Identify which cell holds the provided text, then report its (X, Y) central coordinate. 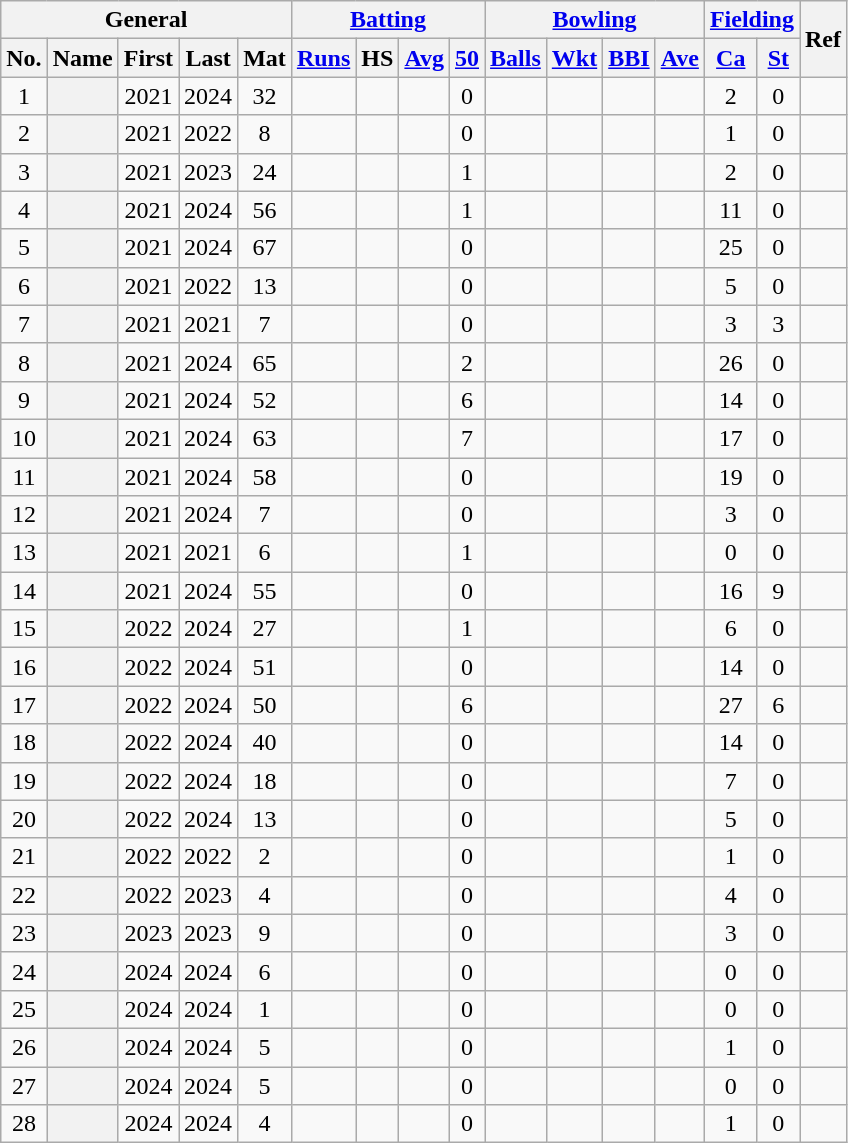
23 (24, 933)
67 (265, 248)
BBI (629, 58)
Fielding (752, 20)
52 (265, 400)
10 (24, 438)
58 (265, 477)
HS (378, 58)
No. (24, 58)
St (778, 58)
Bowling (595, 20)
40 (265, 743)
20 (24, 819)
Ref (824, 39)
Avg (424, 58)
Runs (323, 58)
First (148, 58)
28 (24, 1124)
15 (24, 629)
Last (208, 58)
General (146, 20)
Batting (388, 20)
Ave (680, 58)
32 (265, 96)
Ca (730, 58)
12 (24, 515)
Balls (516, 58)
21 (24, 857)
63 (265, 438)
22 (24, 895)
Wkt (574, 58)
55 (265, 591)
Mat (265, 58)
65 (265, 362)
51 (265, 667)
56 (265, 210)
Name (82, 58)
